Find where the given text appears and provide that cell's center as (X, Y) coordinate. 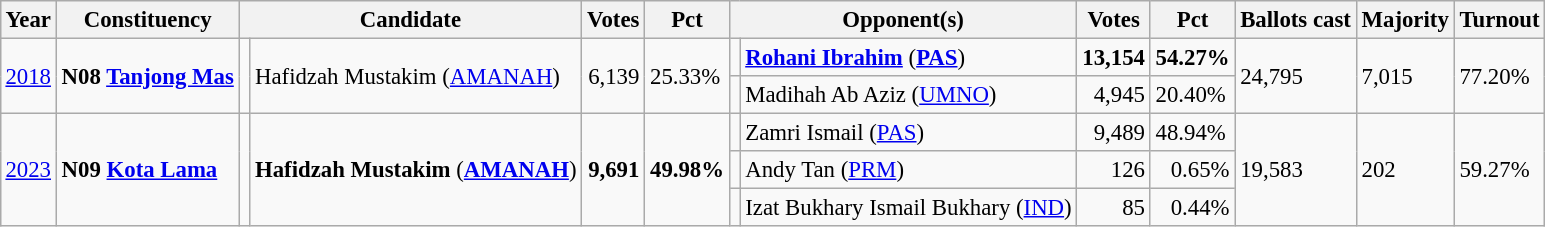
126 (1114, 170)
Madihah Ab Aziz (UMNO) (908, 95)
77.20% (1500, 76)
0.44% (1192, 208)
Rohani Ibrahim (PAS) (908, 57)
7,015 (1405, 76)
4,945 (1114, 95)
6,139 (614, 76)
54.27% (1192, 57)
2018 (28, 76)
Izat Bukhary Ismail Bukhary (IND) (908, 208)
59.27% (1500, 170)
Andy Tan (PRM) (908, 170)
85 (1114, 208)
Majority (1405, 20)
9,489 (1114, 133)
25.33% (688, 76)
N08 Tanjong Mas (148, 76)
49.98% (688, 170)
Opponent(s) (903, 20)
48.94% (1192, 133)
Turnout (1500, 20)
2023 (28, 170)
24,795 (1296, 76)
20.40% (1192, 95)
9,691 (614, 170)
13,154 (1114, 57)
Constituency (148, 20)
N09 Kota Lama (148, 170)
19,583 (1296, 170)
0.65% (1192, 170)
Year (28, 20)
Ballots cast (1296, 20)
202 (1405, 170)
Zamri Ismail (PAS) (908, 133)
Candidate (410, 20)
